Provide the (x, y) coordinate of the cell's center where the given text is located.  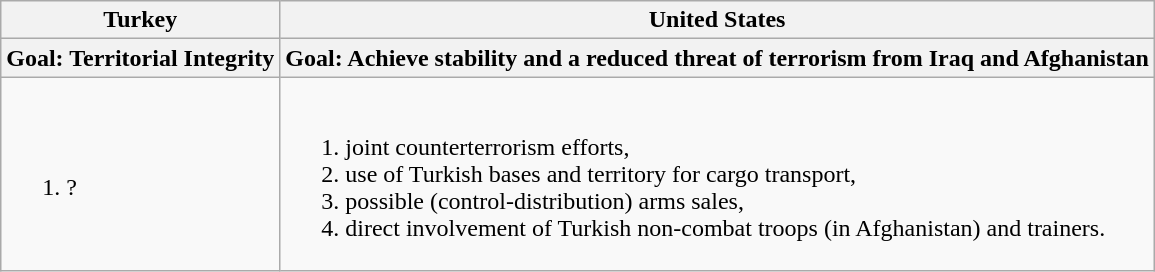
Turkey (140, 20)
? (140, 174)
United States (718, 20)
Goal: Achieve stability and a reduced threat of terrorism from Iraq and Afghanistan (718, 58)
Goal: Territorial Integrity (140, 58)
